Identify which cell holds the provided text, then report its [x, y] central coordinate. 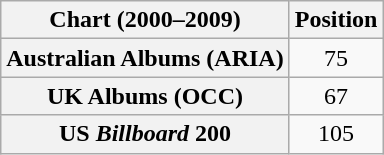
Australian Albums (ARIA) [145, 58]
75 [336, 58]
UK Albums (OCC) [145, 96]
Chart (2000–2009) [145, 20]
105 [336, 134]
Position [336, 20]
US Billboard 200 [145, 134]
67 [336, 96]
